Detect which cell encompasses the target text, then output its (X, Y) center coordinate. 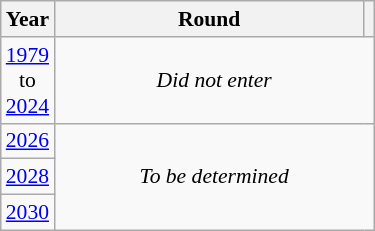
2030 (28, 213)
2028 (28, 177)
1979to2024 (28, 80)
Year (28, 19)
Round (209, 19)
Did not enter (214, 80)
2026 (28, 141)
To be determined (214, 176)
